Search for the cell housing the specified text and yield its [x, y] center coordinate. 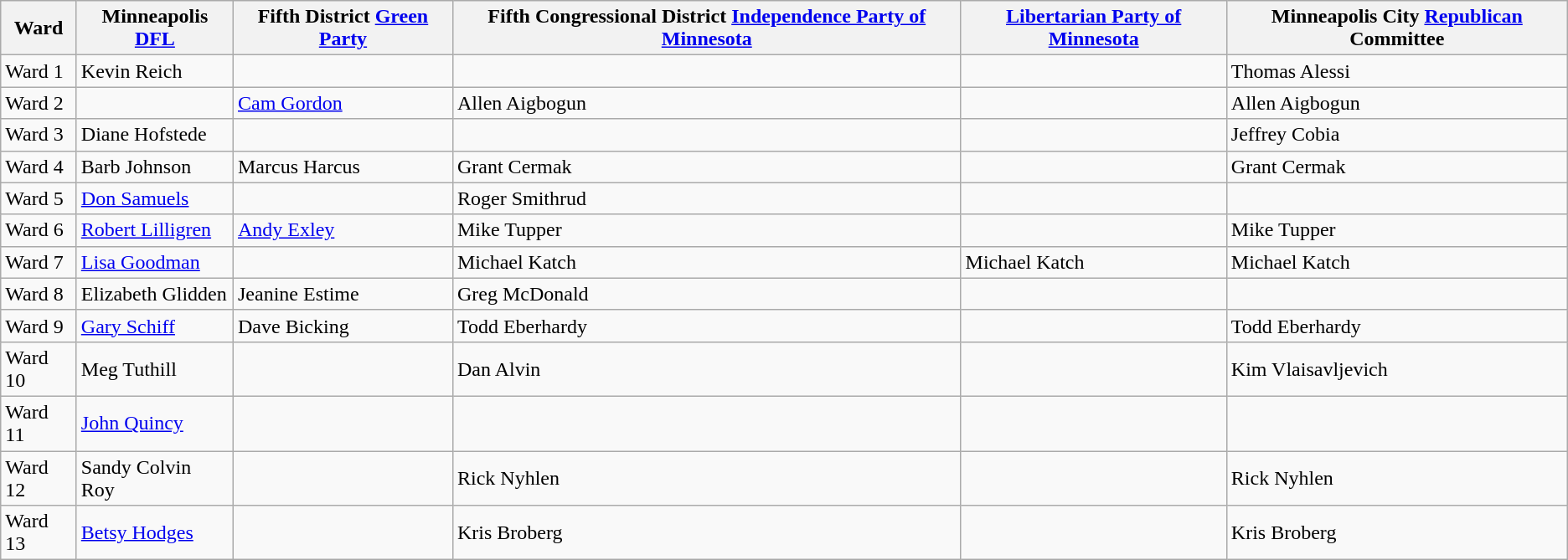
Ward 7 [39, 262]
Ward 8 [39, 294]
Greg McDonald [707, 294]
Ward 11 [39, 424]
Lisa Goodman [154, 262]
Ward 5 [39, 198]
Minneapolis DFL [154, 28]
Ward 3 [39, 135]
Sandy Colvin Roy [154, 477]
Don Samuels [154, 198]
Meg Tuthill [154, 368]
Ward 10 [39, 368]
Roger Smithrud [707, 198]
Ward [39, 28]
Jeffrey Cobia [1397, 135]
Dan Alvin [707, 368]
Ward 13 [39, 532]
Betsy Hodges [154, 532]
Gary Schiff [154, 326]
Ward 4 [39, 167]
John Quincy [154, 424]
Fifth District Green Party [343, 28]
Minneapolis City Republican Committee [1397, 28]
Cam Gordon [343, 103]
Diane Hofstede [154, 135]
Libertarian Party of Minnesota [1094, 28]
Andy Exley [343, 230]
Ward 9 [39, 326]
Jeanine Estime [343, 294]
Marcus Harcus [343, 167]
Fifth Congressional District Independence Party of Minnesota [707, 28]
Barb Johnson [154, 167]
Elizabeth Glidden [154, 294]
Ward 1 [39, 71]
Dave Bicking [343, 326]
Ward 12 [39, 477]
Ward 6 [39, 230]
Kevin Reich [154, 71]
Thomas Alessi [1397, 71]
Kim Vlaisavljevich [1397, 368]
Ward 2 [39, 103]
Robert Lilligren [154, 230]
